Search for the cell housing the specified text and yield its (x, y) center coordinate. 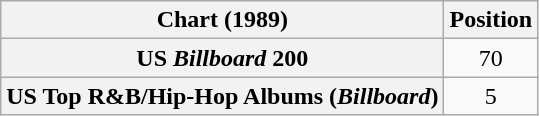
5 (491, 96)
Chart (1989) (222, 20)
US Billboard 200 (222, 58)
70 (491, 58)
US Top R&B/Hip-Hop Albums (Billboard) (222, 96)
Position (491, 20)
